Find where the given text appears and provide that cell's center as [x, y] coordinate. 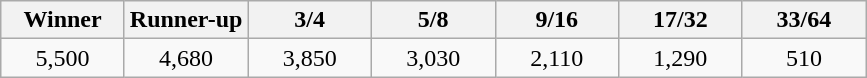
1,290 [681, 58]
4,680 [186, 58]
33/64 [804, 20]
3,850 [310, 58]
9/16 [557, 20]
3/4 [310, 20]
5,500 [63, 58]
17/32 [681, 20]
510 [804, 58]
Runner-up [186, 20]
Winner [63, 20]
2,110 [557, 58]
3,030 [433, 58]
5/8 [433, 20]
